Find where the given text appears and provide that cell's center as (X, Y) coordinate. 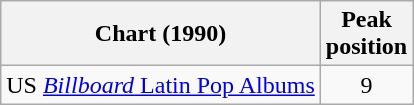
Chart (1990) (161, 34)
US Billboard Latin Pop Albums (161, 85)
9 (366, 85)
Peakposition (366, 34)
